Output the [x, y] coordinate of the center of the cell containing the given text.  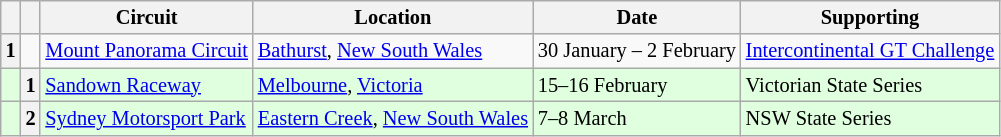
Circuit [146, 17]
Intercontinental GT Challenge [870, 51]
Melbourne, Victoria [393, 85]
Eastern Creek, New South Wales [393, 118]
Date [637, 17]
30 January – 2 February [637, 51]
Victorian State Series [870, 85]
NSW State Series [870, 118]
7–8 March [637, 118]
Sandown Raceway [146, 85]
Mount Panorama Circuit [146, 51]
Bathurst, New South Wales [393, 51]
15–16 February [637, 85]
2 [31, 118]
Sydney Motorsport Park [146, 118]
Supporting [870, 17]
Location [393, 17]
